Find where the given text appears and provide that cell's center as [x, y] coordinate. 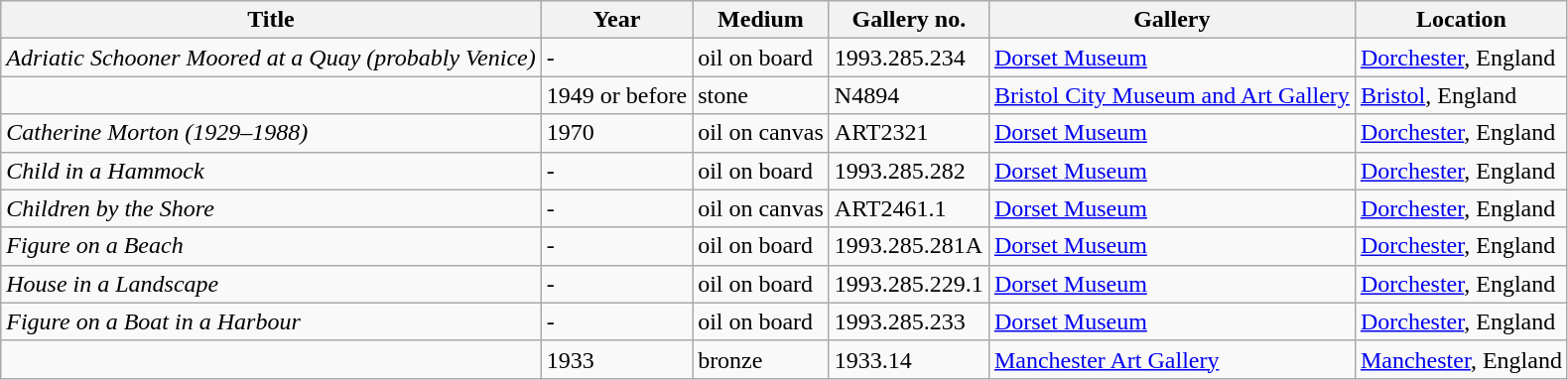
Figure on a Boat in a Harbour [271, 321]
Children by the Shore [271, 208]
ART2461.1 [909, 208]
bronze [761, 359]
Manchester, England [1461, 359]
1933 [616, 359]
1993.285.233 [909, 321]
1993.285.281A [909, 246]
Figure on a Beach [271, 246]
Bristol, England [1461, 95]
Year [616, 20]
Manchester Art Gallery [1171, 359]
House in a Landscape [271, 284]
1993.285.234 [909, 58]
Medium [761, 20]
1993.285.282 [909, 171]
ART2321 [909, 133]
1949 or before [616, 95]
Adriatic Schooner Moored at a Quay (probably Venice) [271, 58]
1933.14 [909, 359]
Gallery [1171, 20]
Location [1461, 20]
Title [271, 20]
Bristol City Museum and Art Gallery [1171, 95]
1970 [616, 133]
Catherine Morton (1929–1988) [271, 133]
Child in a Hammock [271, 171]
1993.285.229.1 [909, 284]
Gallery no. [909, 20]
stone [761, 95]
N4894 [909, 95]
